Provide the (X, Y) coordinate of the cell's center where the given text is located.  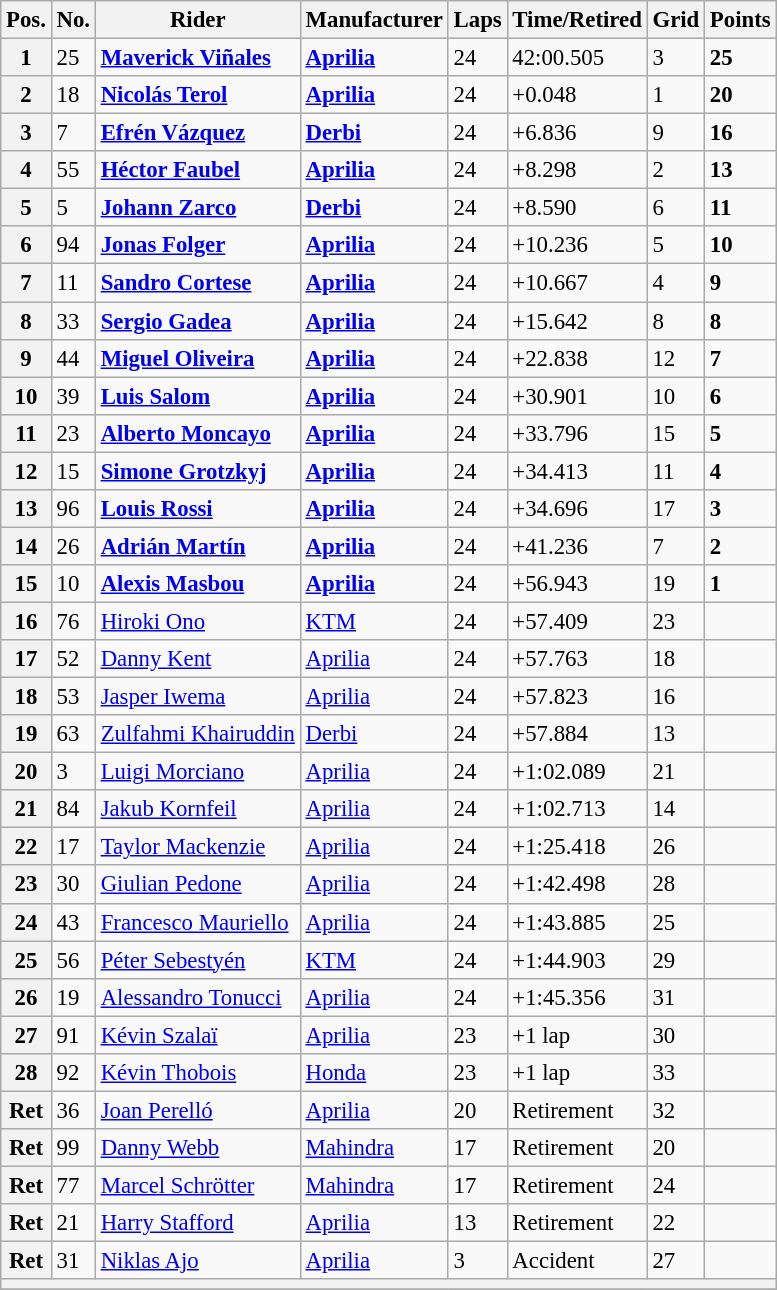
+8.590 (577, 208)
Nicolás Terol (198, 95)
+41.236 (577, 546)
Kévin Thobois (198, 1073)
+1:42.498 (577, 885)
Péter Sebestyén (198, 960)
+56.943 (577, 584)
44 (73, 358)
+15.642 (577, 321)
+0.048 (577, 95)
Rider (198, 20)
Time/Retired (577, 20)
+1:02.713 (577, 809)
Kévin Szalaï (198, 1035)
+57.763 (577, 659)
Alberto Moncayo (198, 433)
Alessandro Tonucci (198, 997)
+10.236 (577, 245)
Hiroki Ono (198, 621)
39 (73, 396)
Jasper Iwema (198, 697)
+1:43.885 (577, 922)
Luis Salom (198, 396)
+33.796 (577, 433)
Luigi Morciano (198, 772)
+1:25.418 (577, 847)
+6.836 (577, 133)
+34.696 (577, 509)
+57.409 (577, 621)
Zulfahmi Khairuddin (198, 734)
56 (73, 960)
Manufacturer (374, 20)
+1:44.903 (577, 960)
Efrén Vázquez (198, 133)
+57.823 (577, 697)
Marcel Schrötter (198, 1185)
92 (73, 1073)
+8.298 (577, 170)
Points (740, 20)
+1:02.089 (577, 772)
+1:45.356 (577, 997)
+10.667 (577, 283)
Accident (577, 1261)
Danny Webb (198, 1148)
Danny Kent (198, 659)
+57.884 (577, 734)
Laps (478, 20)
Sandro Cortese (198, 283)
99 (73, 1148)
36 (73, 1110)
+34.413 (577, 471)
Jakub Kornfeil (198, 809)
+30.901 (577, 396)
91 (73, 1035)
43 (73, 922)
Taylor Mackenzie (198, 847)
Miguel Oliveira (198, 358)
63 (73, 734)
77 (73, 1185)
Harry Stafford (198, 1223)
42:00.505 (577, 58)
53 (73, 697)
52 (73, 659)
84 (73, 809)
Niklas Ajo (198, 1261)
+22.838 (577, 358)
No. (73, 20)
Héctor Faubel (198, 170)
Adrián Martín (198, 546)
Simone Grotzkyj (198, 471)
Johann Zarco (198, 208)
32 (676, 1110)
94 (73, 245)
Louis Rossi (198, 509)
Honda (374, 1073)
Alexis Masbou (198, 584)
76 (73, 621)
Jonas Folger (198, 245)
Pos. (26, 20)
Giulian Pedone (198, 885)
Sergio Gadea (198, 321)
Grid (676, 20)
Maverick Viñales (198, 58)
Francesco Mauriello (198, 922)
96 (73, 509)
Joan Perelló (198, 1110)
29 (676, 960)
55 (73, 170)
